Locate the cell with the specified text and output its [X, Y] center coordinate. 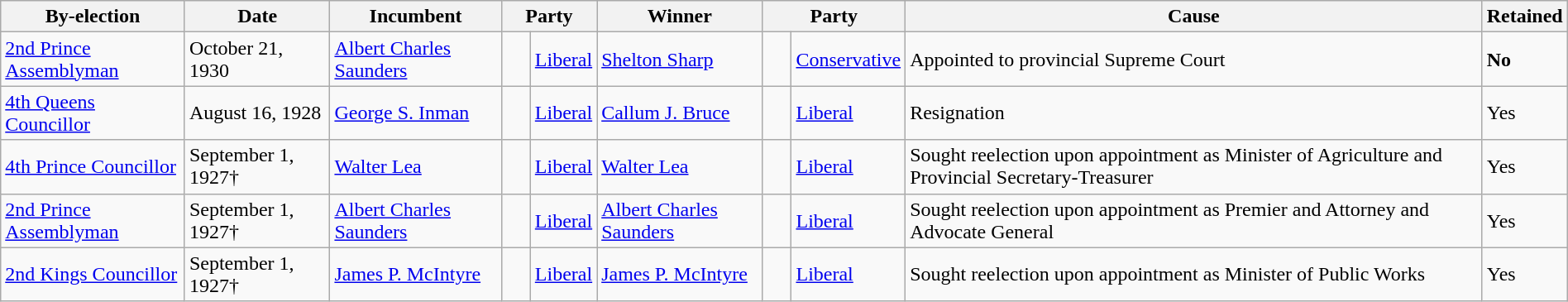
Sought reelection upon appointment as Premier and Attorney and Advocate General [1194, 220]
George S. Inman [415, 113]
No [1525, 60]
Cause [1194, 17]
Winner [680, 17]
Sought reelection upon appointment as Minister of Public Works [1194, 275]
Date [257, 17]
4th Prince Councillor [93, 167]
4th Queens Councillor [93, 113]
Sought reelection upon appointment as Minister of Agriculture and Provincial Secretary-Treasurer [1194, 167]
Retained [1525, 17]
Resignation [1194, 113]
October 21, 1930 [257, 60]
Conservative [849, 60]
Callum J. Bruce [680, 113]
2nd Kings Councillor [93, 275]
August 16, 1928 [257, 113]
Appointed to provincial Supreme Court [1194, 60]
Shelton Sharp [680, 60]
Incumbent [415, 17]
By-election [93, 17]
